Find where the given text appears and provide that cell's center as (x, y) coordinate. 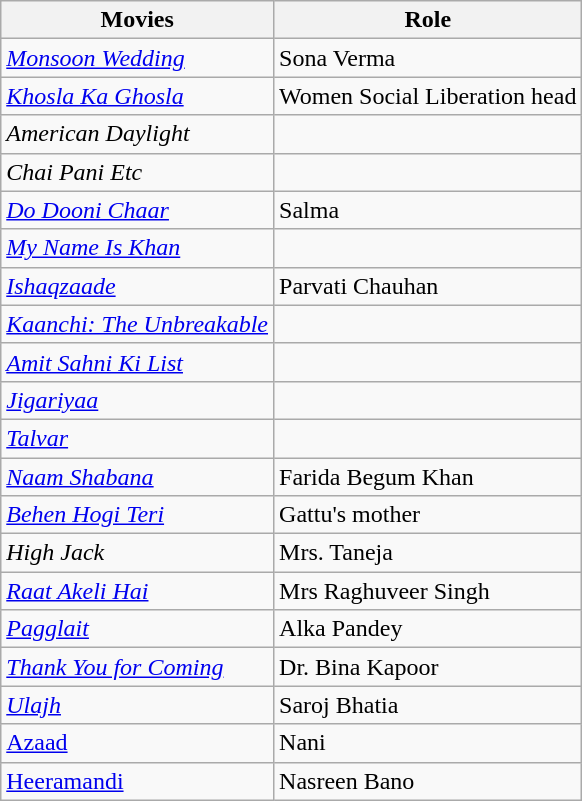
Women Social Liberation head (428, 96)
Parvati Chauhan (428, 286)
Gattu's mother (428, 515)
Role (428, 20)
Salma (428, 210)
Monsoon Wedding (138, 58)
Khosla Ka Ghosla (138, 96)
Dr. Bina Kapoor (428, 667)
Farida Begum Khan (428, 477)
Jigariyaa (138, 400)
Heeramandi (138, 781)
Thank You for Coming (138, 667)
Saroj Bhatia (428, 705)
Alka Pandey (428, 629)
Nasreen Bano (428, 781)
Mrs. Taneja (428, 553)
Movies (138, 20)
American Daylight (138, 134)
Kaanchi: The Unbreakable (138, 324)
High Jack (138, 553)
Talvar (138, 438)
Chai Pani Etc (138, 172)
Nani (428, 743)
Ulajh (138, 705)
Ishaqzaade (138, 286)
Pagglait (138, 629)
Azaad (138, 743)
Raat Akeli Hai (138, 591)
Do Dooni Chaar (138, 210)
Naam Shabana (138, 477)
Sona Verma (428, 58)
My Name Is Khan (138, 248)
Mrs Raghuveer Singh (428, 591)
Behen Hogi Teri (138, 515)
Amit Sahni Ki List (138, 362)
